Identify which cell holds the provided text, then report its [x, y] central coordinate. 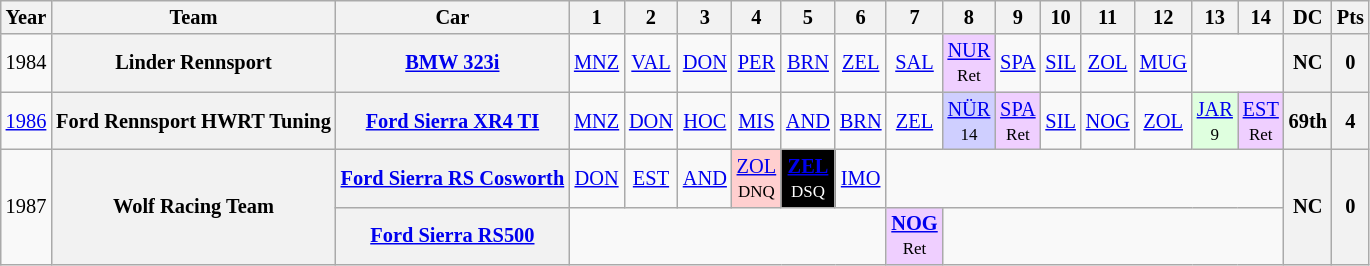
JAR9 [1215, 121]
NURRet [970, 63]
PER [756, 63]
6 [861, 17]
Car [452, 17]
13 [1215, 17]
3 [705, 17]
2 [651, 17]
Ford Sierra RS500 [452, 236]
SPA [1018, 63]
Wolf Racing Team [194, 206]
Ford Rennsport HWRT Tuning [194, 121]
1 [596, 17]
HOC [705, 121]
Team [194, 17]
NÜR14 [970, 121]
BMW 323i [452, 63]
1987 [26, 206]
ZOLDNQ [756, 178]
Pts [1350, 17]
NOG [1108, 121]
ESTRet [1261, 121]
ZELDSQ [808, 178]
12 [1164, 17]
10 [1060, 17]
7 [914, 17]
NOGRet [914, 236]
8 [970, 17]
1984 [26, 63]
Year [26, 17]
9 [1018, 17]
Ford Sierra XR4 TI [452, 121]
69th [1308, 121]
11 [1108, 17]
Ford Sierra RS Cosworth [452, 178]
1986 [26, 121]
VAL [651, 63]
SPARet [1018, 121]
IMO [861, 178]
DC [1308, 17]
14 [1261, 17]
MUG [1164, 63]
MIS [756, 121]
EST [651, 178]
SAL [914, 63]
5 [808, 17]
Linder Rennsport [194, 63]
